Return the (x, y) coordinate for the center point of the cell that contains the specified text.  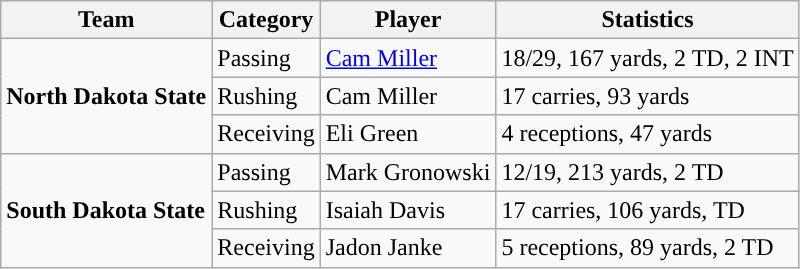
4 receptions, 47 yards (648, 134)
South Dakota State (106, 210)
17 carries, 106 yards, TD (648, 210)
Statistics (648, 20)
Team (106, 20)
12/19, 213 yards, 2 TD (648, 172)
5 receptions, 89 yards, 2 TD (648, 248)
North Dakota State (106, 96)
Jadon Janke (408, 248)
Category (266, 20)
17 carries, 93 yards (648, 96)
Isaiah Davis (408, 210)
18/29, 167 yards, 2 TD, 2 INT (648, 58)
Mark Gronowski (408, 172)
Player (408, 20)
Eli Green (408, 134)
